Determine the [x, y] coordinate at the center of the cell enclosing the given text.  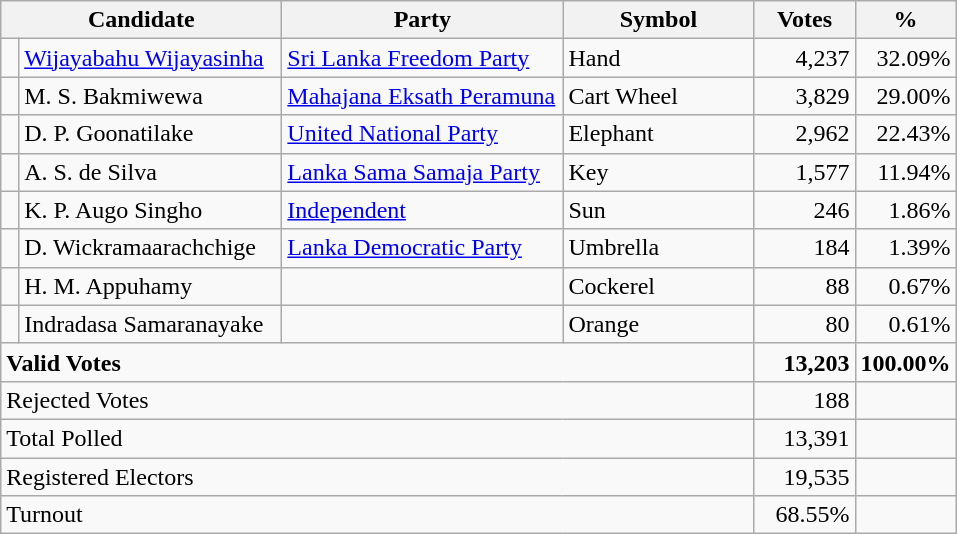
Party [422, 20]
Votes [804, 20]
% [906, 20]
32.09% [906, 58]
Wijayabahu Wijayasinha [150, 58]
3,829 [804, 96]
1.86% [906, 210]
Lanka Democratic Party [422, 248]
0.67% [906, 286]
Valid Votes [378, 362]
1,577 [804, 172]
Total Polled [378, 438]
M. S. Bakmiwewa [150, 96]
29.00% [906, 96]
D. Wickramaarachchige [150, 248]
4,237 [804, 58]
Elephant [658, 134]
1.39% [906, 248]
Registered Electors [378, 477]
100.00% [906, 362]
188 [804, 400]
A. S. de Silva [150, 172]
K. P. Augo Singho [150, 210]
Cart Wheel [658, 96]
Umbrella [658, 248]
Key [658, 172]
88 [804, 286]
13,391 [804, 438]
D. P. Goonatilake [150, 134]
Turnout [378, 515]
Candidate [142, 20]
22.43% [906, 134]
Indradasa Samaranayake [150, 324]
68.55% [804, 515]
19,535 [804, 477]
11.94% [906, 172]
Rejected Votes [378, 400]
184 [804, 248]
Orange [658, 324]
Independent [422, 210]
United National Party [422, 134]
Cockerel [658, 286]
H. M. Appuhamy [150, 286]
Symbol [658, 20]
2,962 [804, 134]
80 [804, 324]
Sun [658, 210]
Mahajana Eksath Peramuna [422, 96]
Lanka Sama Samaja Party [422, 172]
246 [804, 210]
Hand [658, 58]
13,203 [804, 362]
Sri Lanka Freedom Party [422, 58]
0.61% [906, 324]
